Provide the [x, y] coordinate of the cell's center where the given text is located.  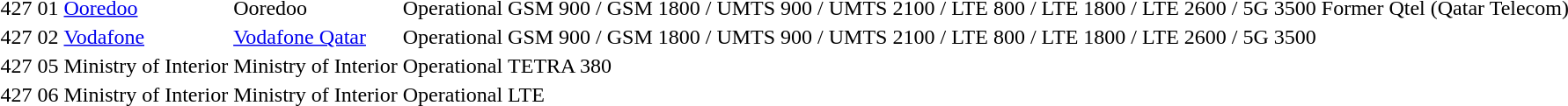
GSM 900 / GSM 1800 / UMTS 900 / UMTS 2100 / LTE 800 / LTE 1800 / LTE 2600 / 5G 3500 [912, 37]
TETRA 380 [912, 66]
Vodafone Qatar [316, 37]
Vodafone [146, 37]
05 [48, 66]
02 [48, 37]
